Identify which cell holds the provided text, then report its [x, y] central coordinate. 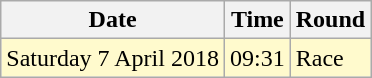
Time [257, 20]
Date [113, 20]
Race [330, 58]
Saturday 7 April 2018 [113, 58]
09:31 [257, 58]
Round [330, 20]
